Identify which cell holds the provided text, then report its (X, Y) central coordinate. 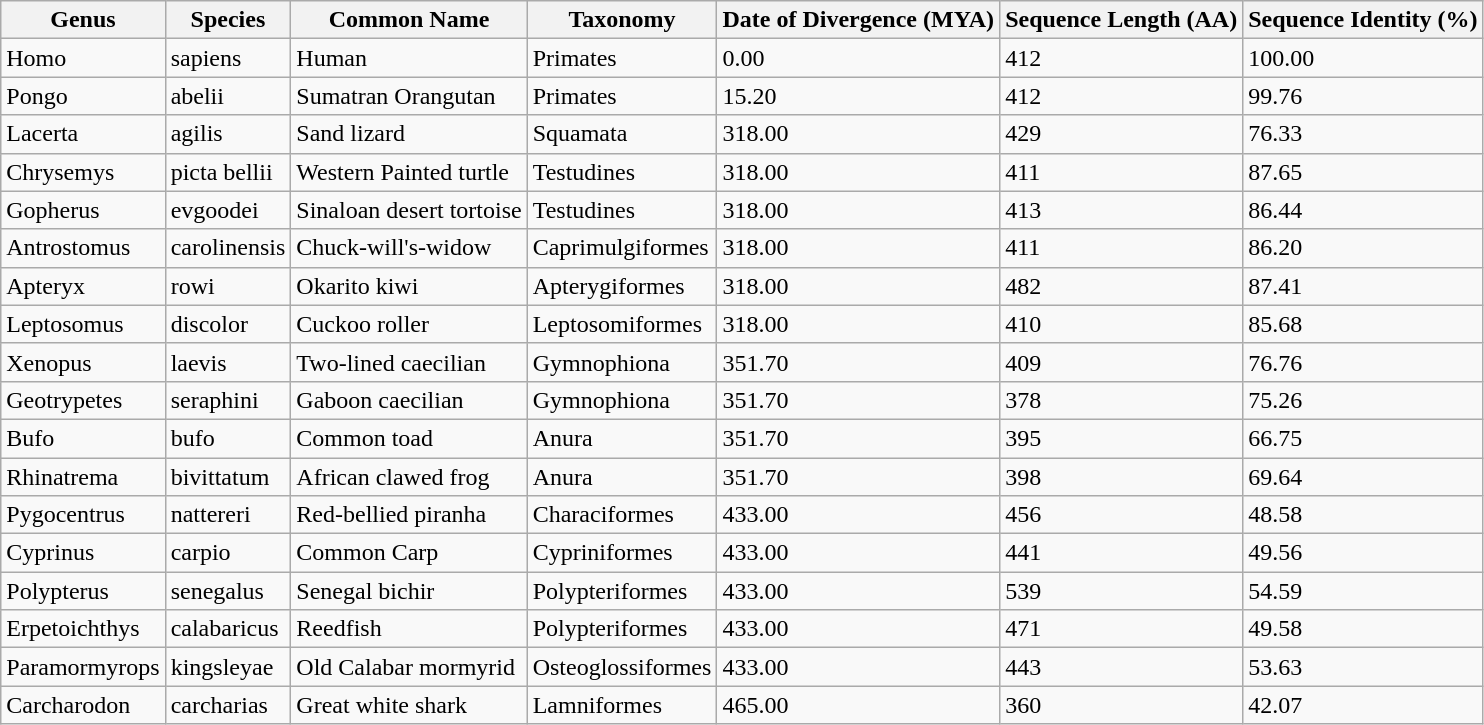
Pongo (83, 96)
49.56 (1363, 553)
Common Name (409, 20)
nattereri (228, 515)
Paramormyrops (83, 667)
465.00 (858, 705)
bivittatum (228, 477)
86.20 (1363, 248)
Species (228, 20)
Old Calabar mormyrid (409, 667)
Senegal bichir (409, 591)
Western Painted turtle (409, 172)
kingsleyae (228, 667)
Leptosomiformes (622, 324)
360 (1122, 705)
Osteoglossiformes (622, 667)
86.44 (1363, 210)
Cypriniformes (622, 553)
carcharias (228, 705)
senegalus (228, 591)
Common Carp (409, 553)
Great white shark (409, 705)
Erpetoichthys (83, 629)
456 (1122, 515)
76.33 (1363, 134)
Xenopus (83, 362)
398 (1122, 477)
Reedfish (409, 629)
picta bellii (228, 172)
Sand lizard (409, 134)
54.59 (1363, 591)
441 (1122, 553)
Bufo (83, 438)
Pygocentrus (83, 515)
Lacerta (83, 134)
Date of Divergence (MYA) (858, 20)
Chrysemys (83, 172)
100.00 (1363, 58)
42.07 (1363, 705)
carpio (228, 553)
Rhinatrema (83, 477)
Cuckoo roller (409, 324)
76.76 (1363, 362)
Lamniformes (622, 705)
66.75 (1363, 438)
Genus (83, 20)
Sequence Length (AA) (1122, 20)
agilis (228, 134)
49.58 (1363, 629)
Sinaloan desert tortoise (409, 210)
Okarito kiwi (409, 286)
Characiformes (622, 515)
443 (1122, 667)
Antrostomus (83, 248)
409 (1122, 362)
99.76 (1363, 96)
Red-bellied piranha (409, 515)
75.26 (1363, 400)
Polypterus (83, 591)
African clawed frog (409, 477)
Apterygiformes (622, 286)
0.00 (858, 58)
87.41 (1363, 286)
413 (1122, 210)
378 (1122, 400)
Sumatran Orangutan (409, 96)
Gopherus (83, 210)
395 (1122, 438)
69.64 (1363, 477)
evgoodei (228, 210)
471 (1122, 629)
Chuck-will's-widow (409, 248)
sapiens (228, 58)
abelii (228, 96)
Human (409, 58)
Taxonomy (622, 20)
15.20 (858, 96)
53.63 (1363, 667)
Homo (83, 58)
Leptosomus (83, 324)
carolinensis (228, 248)
Carcharodon (83, 705)
429 (1122, 134)
Common toad (409, 438)
410 (1122, 324)
539 (1122, 591)
87.65 (1363, 172)
85.68 (1363, 324)
discolor (228, 324)
rowi (228, 286)
laevis (228, 362)
Cyprinus (83, 553)
Gaboon caecilian (409, 400)
Sequence Identity (%) (1363, 20)
Caprimulgiformes (622, 248)
Two-lined caecilian (409, 362)
seraphini (228, 400)
Apteryx (83, 286)
Geotrypetes (83, 400)
calabaricus (228, 629)
bufo (228, 438)
48.58 (1363, 515)
Squamata (622, 134)
482 (1122, 286)
